Search for the cell housing the specified text and yield its (X, Y) center coordinate. 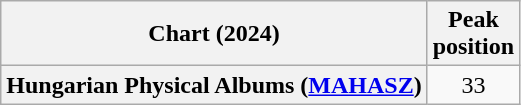
Chart (2024) (214, 34)
Hungarian Physical Albums (MAHASZ) (214, 85)
33 (473, 85)
Peakposition (473, 34)
